Identify which cell holds the provided text, then report its [X, Y] central coordinate. 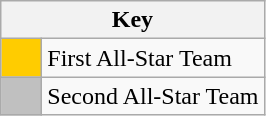
Second All-Star Team [153, 96]
First All-Star Team [153, 58]
Key [132, 20]
